Identify which cell holds the provided text, then report its (X, Y) central coordinate. 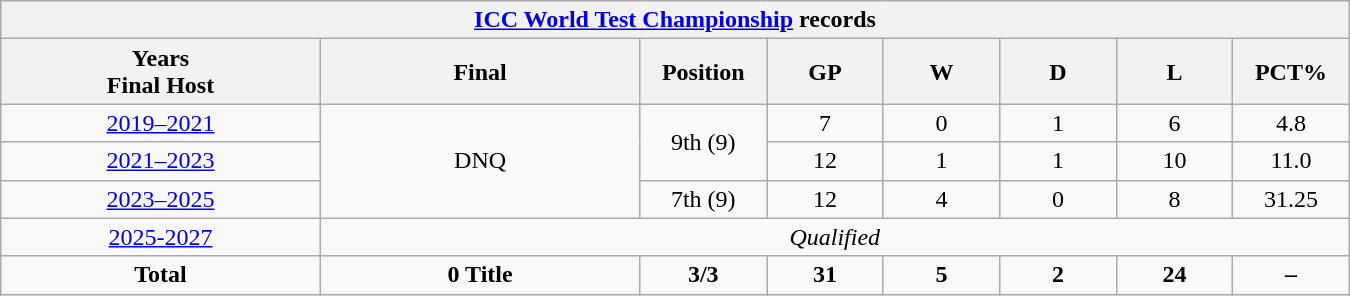
ICC World Test Championship records (675, 20)
2 (1058, 275)
6 (1174, 123)
L (1174, 72)
Total (161, 275)
9th (9) (704, 142)
7 (825, 123)
Position (704, 72)
3/3 (704, 275)
YearsFinal Host (161, 72)
Final (480, 72)
2025-2027 (161, 237)
4 (941, 199)
8 (1174, 199)
31 (825, 275)
10 (1174, 161)
0 Title (480, 275)
Qualified (834, 237)
5 (941, 275)
2023–2025 (161, 199)
PCT% (1292, 72)
– (1292, 275)
GP (825, 72)
7th (9) (704, 199)
31.25 (1292, 199)
11.0 (1292, 161)
D (1058, 72)
2021–2023 (161, 161)
2019–2021 (161, 123)
DNQ (480, 161)
W (941, 72)
24 (1174, 275)
4.8 (1292, 123)
